Locate the cell with the specified text and output its (x, y) center coordinate. 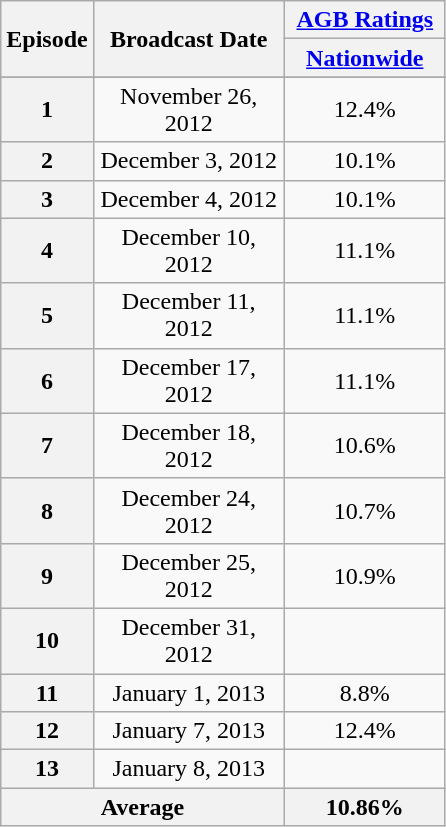
December 24, 2012 (188, 510)
10.7% (364, 510)
1 (47, 110)
8 (47, 510)
Episode (47, 39)
8.8% (364, 693)
5 (47, 316)
January 8, 2013 (188, 769)
Nationwide (364, 58)
AGB Ratings (364, 20)
December 11, 2012 (188, 316)
2 (47, 161)
12 (47, 731)
3 (47, 199)
January 7, 2013 (188, 731)
December 25, 2012 (188, 576)
December 10, 2012 (188, 250)
10.9% (364, 576)
November 26, 2012 (188, 110)
10.86% (364, 807)
10 (47, 640)
December 17, 2012 (188, 380)
11 (47, 693)
9 (47, 576)
December 18, 2012 (188, 446)
January 1, 2013 (188, 693)
6 (47, 380)
Average (143, 807)
December 31, 2012 (188, 640)
December 3, 2012 (188, 161)
Broadcast Date (188, 39)
December 4, 2012 (188, 199)
4 (47, 250)
7 (47, 446)
13 (47, 769)
10.6% (364, 446)
